Return the (X, Y) coordinate for the center point of the cell that contains the specified text.  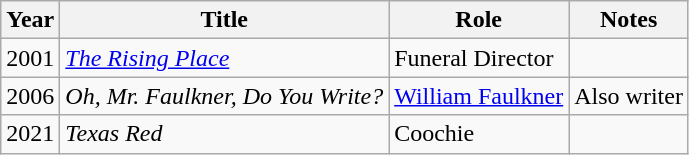
Role (479, 20)
William Faulkner (479, 96)
Also writer (629, 96)
The Rising Place (224, 58)
Year (30, 20)
Coochie (479, 134)
Title (224, 20)
Funeral Director (479, 58)
2001 (30, 58)
Notes (629, 20)
Texas Red (224, 134)
Oh, Mr. Faulkner, Do You Write? (224, 96)
2006 (30, 96)
2021 (30, 134)
